Output the (x, y) coordinate of the center of the cell containing the given text.  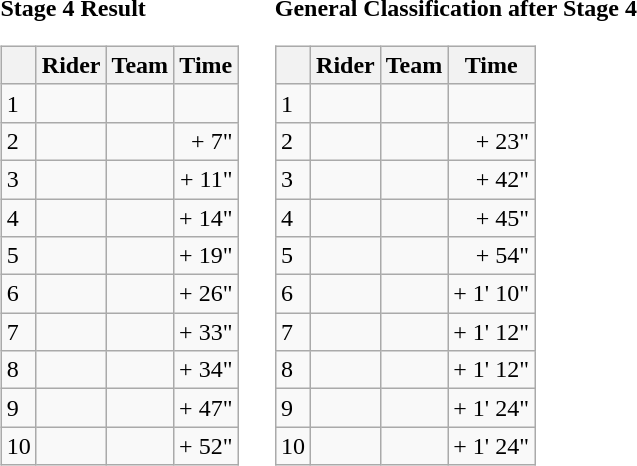
+ 19" (206, 256)
+ 47" (206, 408)
+ 23" (492, 141)
+ 42" (492, 179)
+ 1' 10" (492, 294)
+ 54" (492, 256)
+ 14" (206, 217)
+ 26" (206, 294)
+ 7" (206, 141)
+ 11" (206, 179)
+ 45" (492, 217)
+ 52" (206, 446)
+ 33" (206, 332)
+ 34" (206, 370)
